Provide the [X, Y] coordinate of the cell's center where the given text is located.  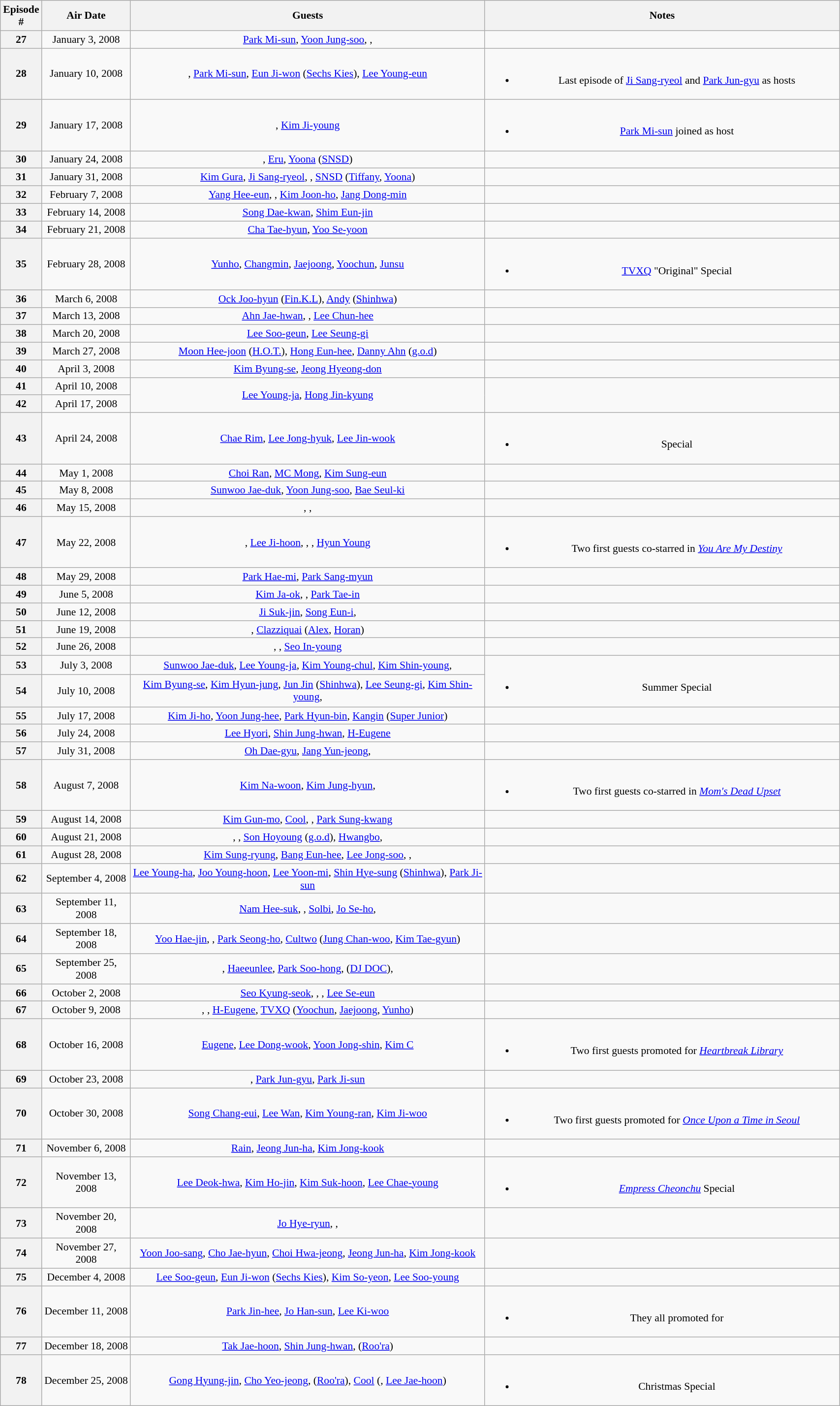
April 17, 2008 [86, 404]
Gong Hyung-jin, Cho Yeo-jeong, (Roo'ra), Cool (, Lee Jae-hoon) [308, 1380]
Cha Tae-hyun, Yoo Se-yoon [308, 230]
33 [21, 212]
69 [21, 1079]
December 4, 2008 [86, 1277]
January 24, 2008 [86, 160]
May 15, 2008 [86, 508]
55 [21, 716]
Yunho, Changmin, Jaejoong, Yoochun, Junsu [308, 264]
, , Son Hoyoung (g.o.d), Hwangbo, [308, 837]
39 [21, 351]
February 7, 2008 [86, 195]
62 [21, 878]
Kim Gura, Ji Sang-ryeol, , SNSD (Tiffany, Yoona) [308, 177]
70 [21, 1114]
Jo Hye-ryun, , [308, 1223]
June 12, 2008 [86, 612]
October 9, 2008 [86, 1010]
Song Chang-eui, Lee Wan, Kim Young-ran, Kim Ji-woo [308, 1114]
May 22, 2008 [86, 542]
Kim Gun-mo, Cool, , Park Sung-kwang [308, 820]
July 17, 2008 [86, 716]
, Eru, Yoona (SNSD) [308, 160]
August 7, 2008 [86, 785]
Nam Hee-suk, , Solbi, Jo Se-ho, [308, 909]
August 28, 2008 [86, 855]
58 [21, 785]
29 [21, 125]
45 [21, 490]
53 [21, 665]
Yoo Hae-jin, , Park Seong-ho, Cultwo (Jung Chan-woo, Kim Tae-gyun) [308, 938]
They all promoted for [662, 1311]
Kim Sung-ryung, Bang Eun-hee, Lee Jong-soo, , [308, 855]
52 [21, 647]
October 30, 2008 [86, 1114]
January 17, 2008 [86, 125]
Two first guests promoted for Once Upon a Time in Seoul [662, 1114]
December 11, 2008 [86, 1311]
Two first guests promoted for Heartbreak Library [662, 1045]
27 [21, 39]
35 [21, 264]
TVXQ "Original" Special [662, 264]
Yang Hee-eun, , Kim Joon-ho, Jang Dong-min [308, 195]
March 13, 2008 [86, 317]
Last episode of Ji Sang-ryeol and Park Jun-gyu as hosts [662, 74]
May 1, 2008 [86, 473]
Summer Special [662, 681]
July 31, 2008 [86, 751]
September 25, 2008 [86, 969]
February 14, 2008 [86, 212]
, Lee Ji-hoon, , , Hyun Young [308, 542]
Sunwoo Jae-duk, Lee Young-ja, Kim Young-chul, Kim Shin-young, [308, 665]
September 18, 2008 [86, 938]
February 21, 2008 [86, 230]
76 [21, 1311]
37 [21, 317]
Oh Dae-gyu, Jang Yun-jeong, [308, 751]
51 [21, 630]
May 29, 2008 [86, 577]
48 [21, 577]
January 31, 2008 [86, 177]
Two first guests co-starred in You Are My Destiny [662, 542]
Rain, Jeong Jun-ha, Kim Jong-kook [308, 1148]
Kim Na-woon, Kim Jung-hyun, [308, 785]
75 [21, 1277]
November 27, 2008 [86, 1253]
Ock Joo-hyun (Fin.K.L), Andy (Shinhwa) [308, 299]
November 13, 2008 [86, 1182]
April 24, 2008 [86, 438]
December 18, 2008 [86, 1346]
Kim Ji-ho, Yoon Jung-hee, Park Hyun-bin, Kangin (Super Junior) [308, 716]
Park Hae-mi, Park Sang-myun [308, 577]
April 3, 2008 [86, 369]
June 19, 2008 [86, 630]
68 [21, 1045]
, Park Mi-sun, Eun Ji-won (Sechs Kies), Lee Young-eun [308, 74]
July 3, 2008 [86, 665]
March 20, 2008 [86, 334]
, Park Jun-gyu, Park Ji-sun [308, 1079]
31 [21, 177]
Park Mi-sun, Yoon Jung-soo, , [308, 39]
, Clazziquai (Alex, Horan) [308, 630]
Lee Hyori, Shin Jung-hwan, H-Eugene [308, 734]
Episode # [21, 16]
October 16, 2008 [86, 1045]
Tak Jae-hoon, Shin Jung-hwan, (Roo'ra) [308, 1346]
August 14, 2008 [86, 820]
72 [21, 1182]
42 [21, 404]
Moon Hee-joon (H.O.T.), Hong Eun-hee, Danny Ahn (g.o.d) [308, 351]
November 20, 2008 [86, 1223]
28 [21, 74]
71 [21, 1148]
41 [21, 386]
66 [21, 993]
30 [21, 160]
Eugene, Lee Dong-wook, Yoon Jong-shin, Kim C [308, 1045]
Two first guests co-starred in Mom's Dead Upset [662, 785]
January 3, 2008 [86, 39]
October 2, 2008 [86, 993]
Song Dae-kwan, Shim Eun-jin [308, 212]
Ahn Jae-hwan, , Lee Chun-hee [308, 317]
Choi Ran, MC Mong, Kim Sung-eun [308, 473]
43 [21, 438]
, Kim Ji-young [308, 125]
June 26, 2008 [86, 647]
, Haeeunlee, Park Soo-hong, (DJ DOC), [308, 969]
49 [21, 594]
59 [21, 820]
Chae Rim, Lee Jong-hyuk, Lee Jin-wook [308, 438]
Notes [662, 16]
June 5, 2008 [86, 594]
Park Mi-sun joined as host [662, 125]
September 11, 2008 [86, 909]
65 [21, 969]
Empress Cheonchu Special [662, 1182]
38 [21, 334]
Sunwoo Jae-duk, Yoon Jung-soo, Bae Seul-ki [308, 490]
54 [21, 691]
60 [21, 837]
57 [21, 751]
64 [21, 938]
July 24, 2008 [86, 734]
December 25, 2008 [86, 1380]
November 6, 2008 [86, 1148]
Yoon Joo-sang, Cho Jae-hyun, Choi Hwa-jeong, Jeong Jun-ha, Kim Jong-kook [308, 1253]
August 21, 2008 [86, 837]
32 [21, 195]
March 6, 2008 [86, 299]
34 [21, 230]
July 10, 2008 [86, 691]
67 [21, 1010]
36 [21, 299]
October 23, 2008 [86, 1079]
Kim Byung-se, Kim Hyun-jung, Jun Jin (Shinhwa), Lee Seung-gi, Kim Shin-young, [308, 691]
61 [21, 855]
, , [308, 508]
Lee Young-ha, Joo Young-hoon, Lee Yoon-mi, Shin Hye-sung (Shinhwa), Park Ji-sun [308, 878]
Lee Soo-geun, Eun Ji-won (Sechs Kies), Kim So-yeon, Lee Soo-young [308, 1277]
56 [21, 734]
Air Date [86, 16]
77 [21, 1346]
40 [21, 369]
Guests [308, 16]
50 [21, 612]
Christmas Special [662, 1380]
, , Seo In-young [308, 647]
Lee Soo-geun, Lee Seung-gi [308, 334]
Kim Byung-se, Jeong Hyeong-don [308, 369]
April 10, 2008 [86, 386]
Kim Ja-ok, , Park Tae-in [308, 594]
78 [21, 1380]
63 [21, 909]
Lee Young-ja, Hong Jin-kyung [308, 395]
January 10, 2008 [86, 74]
, , H-Eugene, TVXQ (Yoochun, Jaejoong, Yunho) [308, 1010]
73 [21, 1223]
44 [21, 473]
74 [21, 1253]
September 4, 2008 [86, 878]
Park Jin-hee, Jo Han-sun, Lee Ki-woo [308, 1311]
May 8, 2008 [86, 490]
February 28, 2008 [86, 264]
Special [662, 438]
Lee Deok-hwa, Kim Ho-jin, Kim Suk-hoon, Lee Chae-young [308, 1182]
Ji Suk-jin, Song Eun-i, [308, 612]
47 [21, 542]
Seo Kyung-seok, , , Lee Se-eun [308, 993]
46 [21, 508]
March 27, 2008 [86, 351]
